Scan for the cell matching the given text and deliver its [X, Y] coordinate at center. 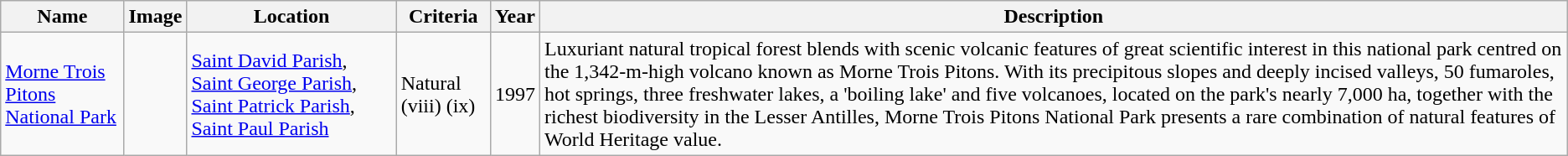
Description [1054, 17]
Year [514, 17]
Criteria [443, 17]
1997 [514, 94]
Natural (viii) (ix) [443, 94]
Name [62, 17]
Saint David Parish, Saint George Parish, Saint Patrick Parish, Saint Paul Parish [291, 94]
Image [156, 17]
Morne Trois Pitons National Park [62, 94]
Location [291, 17]
